Pinpoint the cell where the given text exists, returning its [X, Y] midpoint coordinate. 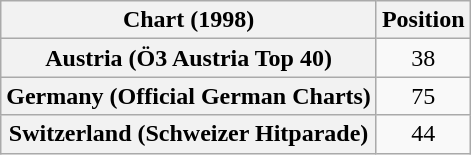
Position [423, 20]
75 [423, 96]
38 [423, 58]
44 [423, 134]
Switzerland (Schweizer Hitparade) [189, 134]
Germany (Official German Charts) [189, 96]
Austria (Ö3 Austria Top 40) [189, 58]
Chart (1998) [189, 20]
